Provide the (X, Y) coordinate of the cell's center where the given text is located.  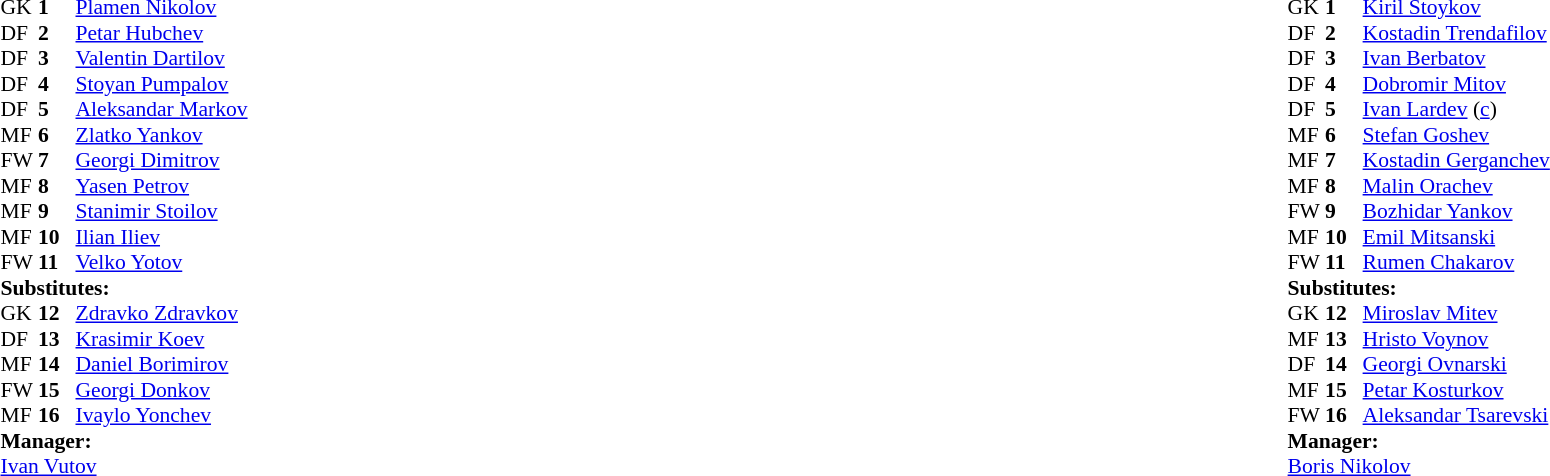
Miroslav Mitev (1456, 313)
Valentin Dartilov (162, 59)
Georgi Donkov (162, 390)
Rumen Chakarov (1456, 263)
Krasimir Koev (162, 339)
Ivan Lardev (c) (1456, 109)
Aleksandar Markov (162, 109)
Stefan Goshev (1456, 135)
Kostadin Gerganchev (1456, 161)
Emil Mitsanski (1456, 237)
Hristo Voynov (1456, 339)
Petar Kosturkov (1456, 390)
Stoyan Pumpalov (162, 84)
Georgi Ovnarski (1456, 365)
Velko Yotov (162, 263)
Yasen Petrov (162, 186)
Stanimir Stoilov (162, 211)
Ilian Iliev (162, 237)
Malin Orachev (1456, 186)
Bozhidar Yankov (1456, 211)
Aleksandar Tsarevski (1456, 415)
Zlatko Yankov (162, 135)
Ivan Berbatov (1456, 59)
Dobromir Mitov (1456, 84)
Ivaylo Yonchev (162, 415)
Petar Hubchev (162, 33)
Kostadin Trendafilov (1456, 33)
Daniel Borimirov (162, 365)
Zdravko Zdravkov (162, 313)
Georgi Dimitrov (162, 161)
